From the cell containing the given text, extract its center point as (x, y) coordinate. 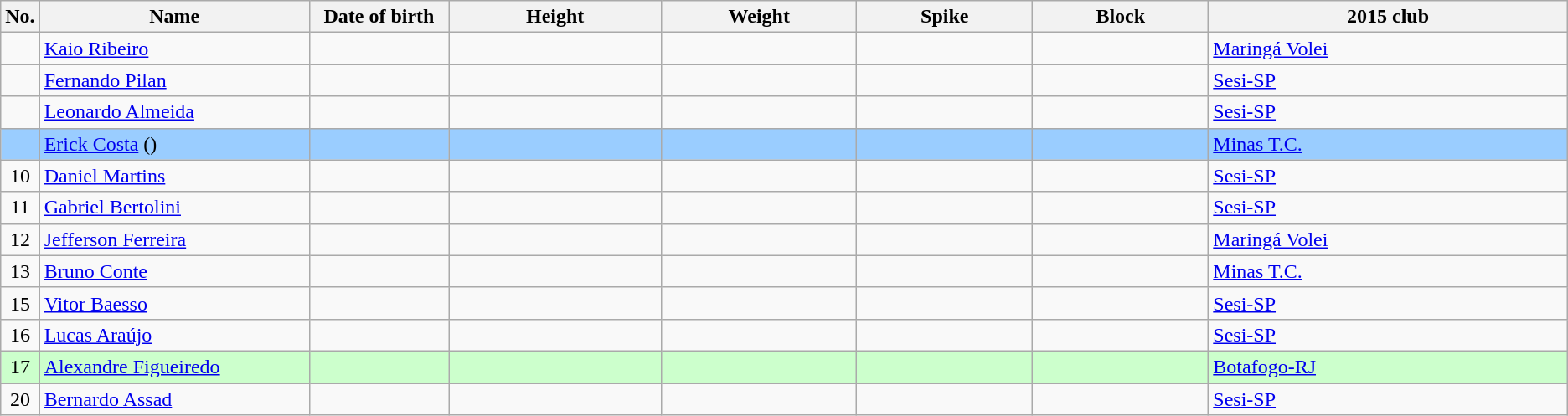
10 (20, 176)
Bernardo Assad (174, 399)
2015 club (1388, 17)
No. (20, 17)
Bruno Conte (174, 271)
Alexandre Figueiredo (174, 367)
15 (20, 303)
Daniel Martins (174, 176)
11 (20, 208)
16 (20, 335)
Height (555, 17)
Fernando Pilan (174, 80)
Weight (759, 17)
Block (1121, 17)
Gabriel Bertolini (174, 208)
Date of birth (379, 17)
17 (20, 367)
Spike (945, 17)
Jefferson Ferreira (174, 239)
12 (20, 239)
Botafogo-RJ (1388, 367)
Kaio Ribeiro (174, 49)
Name (174, 17)
13 (20, 271)
Lucas Araújo (174, 335)
20 (20, 399)
Vitor Baesso (174, 303)
Erick Costa () (174, 144)
Leonardo Almeida (174, 112)
